From the cell containing the given text, extract its center point as (X, Y) coordinate. 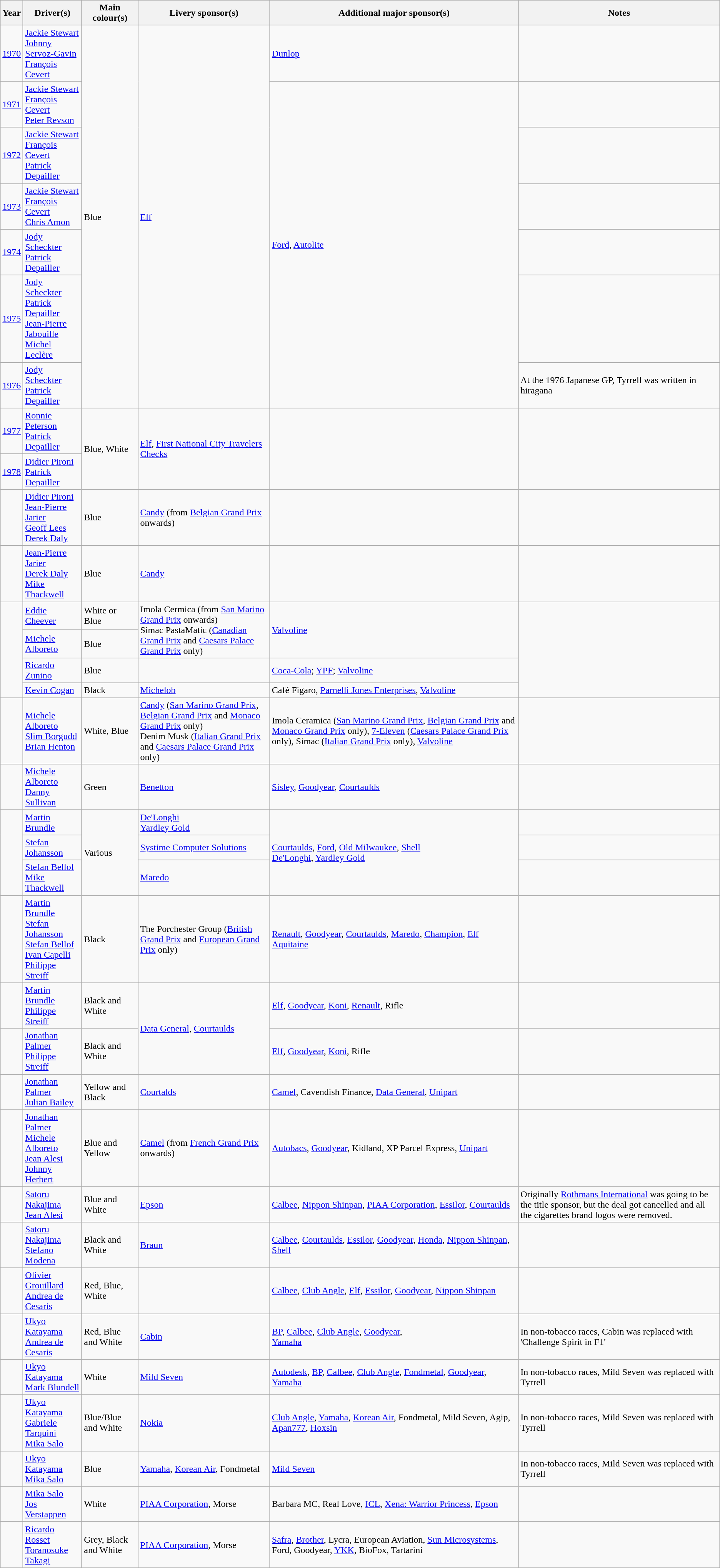
Elf (204, 217)
1971 (12, 105)
Green (110, 787)
Imola Cermica (from San Marino Grand Prix onwards)Simac PastaMatic (Canadian Grand Prix and Caesars Palace Grand Prix only) (204, 630)
Martin BrundleStefan JohanssonStefan BellofIvan CapelliPhilippe Streiff (52, 939)
1975 (12, 318)
Elf, Goodyear, Koni, Rifle (394, 1051)
Eddie Cheever (52, 615)
De'LonghiYardley Gold (204, 822)
Candy (204, 573)
Michele AlboretoDanny Sullivan (52, 787)
Didier PironiJean-Pierre JarierGeoff LeesDerek Daly (52, 517)
Jackie StewartFrançois CevertChris Amon (52, 206)
Kevin Cogan (52, 690)
Jody ScheckterPatrick DepaillerJean-Pierre JabouilleMichel Leclère (52, 318)
Mika SaloJos Verstappen (52, 1504)
Red, Blue, White (110, 1291)
Michelob (204, 690)
Ronnie PetersonPatrick Depailler (52, 431)
Martin Brundle (52, 822)
Originally Rothmans International was going to be the title sponsor, but the deal got cancelled and all the cigarettes brand logos were removed. (619, 1204)
Nokia (204, 1423)
White or Blue (110, 615)
Braun (204, 1245)
Yamaha, Korean Air, Fondmetal (204, 1469)
Club Angle, Yamaha, Korean Air, Fondmetal, Mild Seven, Agip, Apan777, Hoxsin (394, 1423)
Café Figaro, Parnelli Jones Enterprises, Valvoline (394, 690)
Livery sponsor(s) (204, 13)
Candy (San Marino Grand Prix, Belgian Grand Prix and Monaco Grand Prix only)Denim Musk (Italian Grand Prix and Caesars Palace Grand Prix only) (204, 731)
Renault, Goodyear, Courtaulds, Maredo, Champion, Elf Aquitaine (394, 939)
Stefan BellofMike Thackwell (52, 878)
Jackie StewartFrançois CevertPatrick Depailler (52, 155)
Calbee, Club Angle, Elf, Essilor, Goodyear, Nippon Shinpan (394, 1291)
Cabin (204, 1337)
Ford, Autolite (394, 245)
Autobacs, Goodyear, Kidland, XP Parcel Express, Unipart (394, 1148)
Maredo (204, 878)
Jonathan PalmerJulian Bailey (52, 1092)
Various (110, 853)
Red, Blue and White (110, 1337)
The Porchester Group (British Grand Prix and European Grand Prix only) (204, 939)
Autodesk, BP, Calbee, Club Angle, Fondmetal, Goodyear, Yamaha (394, 1377)
Courtalds (204, 1092)
1970 (12, 53)
Notes (619, 13)
Dunlop (394, 53)
Jackie StewartFrançois CevertPeter Revson (52, 105)
Olivier GrouillardAndrea de Cesaris (52, 1291)
BP, Calbee, Club Angle, Goodyear,Yamaha (394, 1337)
Camel, Cavendish Finance, Data General, Unipart (394, 1092)
Calbee, Nippon Shinpan, PIAA Corporation, Essilor, Courtaulds (394, 1204)
At the 1976 Japanese GP, Tyrrell was written in hiragana (619, 385)
Coca-Cola; YPF; Valvoline (394, 671)
White, Blue (110, 731)
Ukyo KatayamaMika Salo (52, 1469)
Benetton (204, 787)
In non-tobacco races, Cabin was replaced with 'Challenge Spirit in F1' (619, 1337)
Safra, Brother, Lycra, European Aviation, Sun Microsystems, Ford, Goodyear, YKK, BioFox, Tartarini (394, 1545)
Jackie StewartJohnny Servoz-GavinFrançois Cevert (52, 53)
Didier PironiPatrick Depailler (52, 472)
Martin BrundlePhilippe Streiff (52, 1005)
1977 (12, 431)
Yellow and Black (110, 1092)
Michele AlboretoSlim BorguddBrian Henton (52, 731)
1973 (12, 206)
Ricardo Zunino (52, 671)
Satoru NakajimaStefano Modena (52, 1245)
Driver(s) (52, 13)
Ukyo KatayamaAndrea de Cesaris (52, 1337)
1976 (12, 385)
Michele Alboreto (52, 644)
1972 (12, 155)
Systime Computer Solutions (204, 848)
Ricardo RossetToranosuke Takagi (52, 1545)
Additional major sponsor(s) (394, 13)
Elf, First National City Travelers Checks (204, 448)
Blue and Yellow (110, 1148)
Camel (from French Grand Prix onwards) (204, 1148)
Blue/Blue and White (110, 1423)
Satoru NakajimaJean Alesi (52, 1204)
Courtaulds, Ford, Old Milwaukee, ShellDe'Longhi, Yardley Gold (394, 853)
Ukyo KatayamaGabriele TarquiniMika Salo (52, 1423)
1978 (12, 472)
Year (12, 13)
Candy (from Belgian Grand Prix onwards) (204, 517)
Jonathan PalmerPhilippe Streiff (52, 1051)
Blue, White (110, 448)
Barbara MC, Real Love, ICL, Xena: Warrior Princess, Epson (394, 1504)
Calbee, Courtaulds, Essilor, Goodyear, Honda, Nippon Shinpan, Shell (394, 1245)
Grey, Black and White (110, 1545)
Sisley, Goodyear, Courtaulds (394, 787)
Ukyo KatayamaMark Blundell (52, 1377)
Main colour(s) (110, 13)
Jean-Pierre JarierDerek DalyMike Thackwell (52, 573)
Elf, Goodyear, Koni, Renault, Rifle (394, 1005)
Stefan Johansson (52, 848)
Jonathan PalmerMichele AlboretoJean AlesiJohnny Herbert (52, 1148)
Data General, Courtaulds (204, 1028)
Blue and White (110, 1204)
Epson (204, 1204)
Valvoline (394, 630)
1974 (12, 252)
